Return the (X, Y) coordinate for the center point of the cell that contains the specified text.  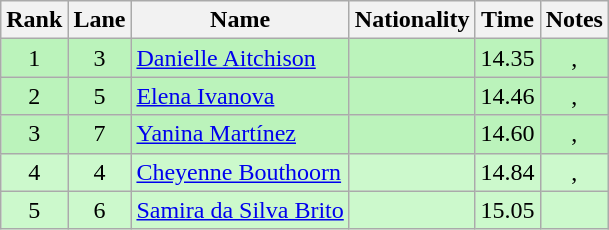
Elena Ivanova (240, 96)
14.46 (508, 96)
Name (240, 20)
Cheyenne Bouthoorn (240, 172)
15.05 (508, 210)
Yanina Martínez (240, 134)
2 (34, 96)
6 (100, 210)
Lane (100, 20)
14.84 (508, 172)
Rank (34, 20)
Danielle Aitchison (240, 58)
Time (508, 20)
14.60 (508, 134)
14.35 (508, 58)
Notes (574, 20)
7 (100, 134)
Nationality (412, 20)
Samira da Silva Brito (240, 210)
1 (34, 58)
